Scan for the cell matching the given text and deliver its (X, Y) coordinate at center. 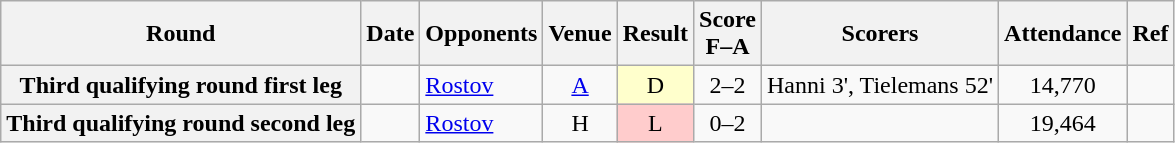
Hanni 3', Tielemans 52' (880, 85)
H (580, 123)
L (655, 123)
Result (655, 34)
2–2 (728, 85)
D (655, 85)
Scorers (880, 34)
Ref (1150, 34)
0–2 (728, 123)
14,770 (1063, 85)
Third qualifying round first leg (181, 85)
Opponents (482, 34)
Date (390, 34)
Attendance (1063, 34)
Third qualifying round second leg (181, 123)
A (580, 85)
Venue (580, 34)
Round (181, 34)
19,464 (1063, 123)
ScoreF–A (728, 34)
